Output the (X, Y) coordinate of the center of the cell containing the given text.  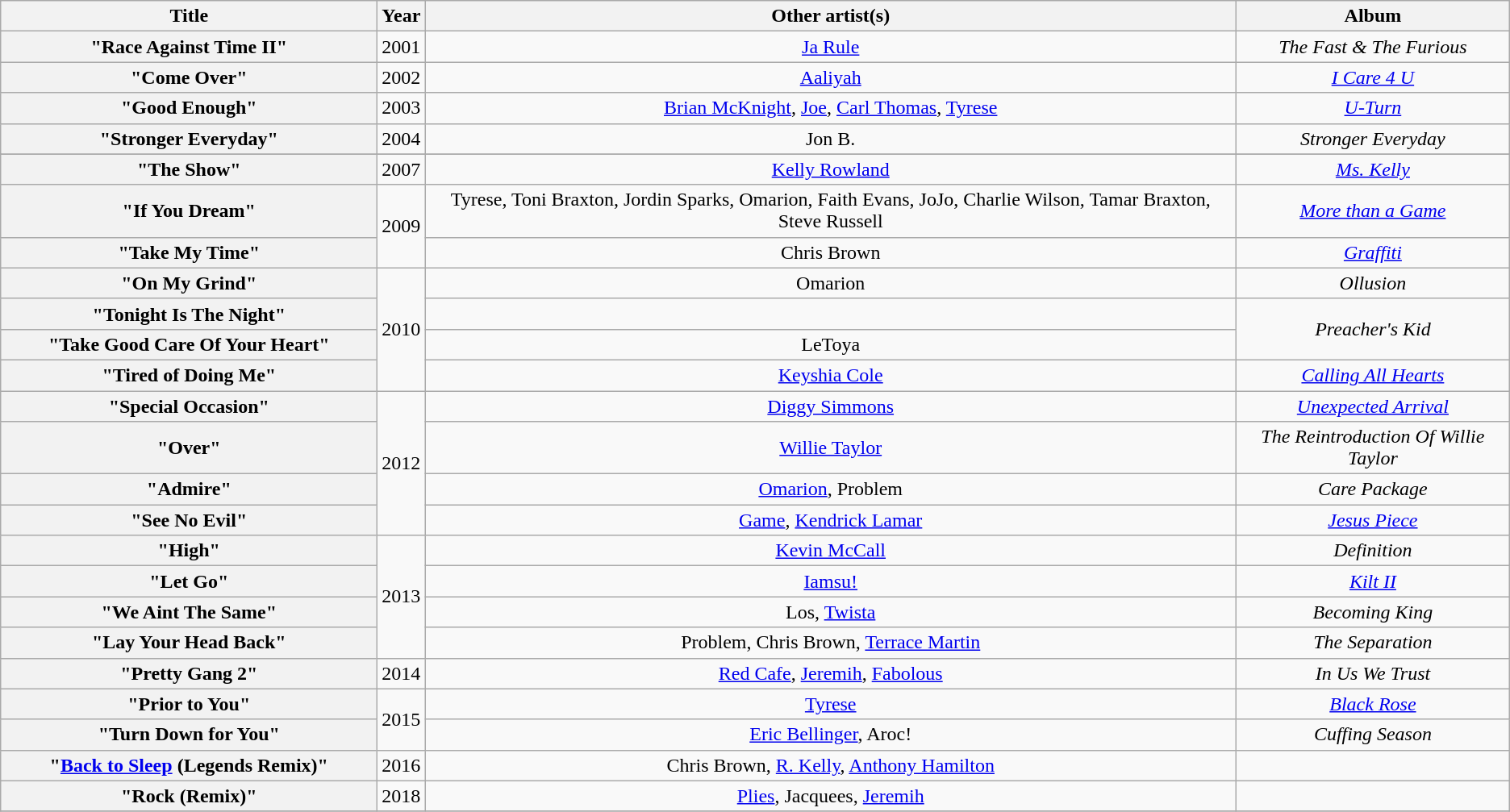
Diggy Simmons (831, 406)
"Tonight Is The Night" (189, 314)
Calling All Hearts (1373, 375)
"Admire" (189, 489)
Aaliyah (831, 77)
"We Aint The Same" (189, 612)
Other artist(s) (831, 16)
The Separation (1373, 643)
"Pretty Gang 2" (189, 673)
Brian McKnight, Joe, Carl Thomas, Tyrese (831, 108)
Tyrese (831, 704)
"Good Enough" (189, 108)
Omarion, Problem (831, 489)
In Us We Trust (1373, 673)
2001 (402, 47)
"Stronger Everyday" (189, 139)
"Back to Sleep (Legends Remix)" (189, 765)
"See No Evil" (189, 520)
Game, Kendrick Lamar (831, 520)
"Lay Your Head Back" (189, 643)
Iamsu! (831, 581)
"Rock (Remix)" (189, 796)
Chris Brown (831, 252)
Los, Twista (831, 612)
Red Cafe, Jeremih, Fabolous (831, 673)
2009 (402, 226)
Care Package (1373, 489)
"The Show" (189, 169)
2016 (402, 765)
"Take My Time" (189, 252)
"Tired of Doing Me" (189, 375)
Kelly Rowland (831, 169)
"Race Against Time II" (189, 47)
U-Turn (1373, 108)
Title (189, 16)
Jesus Piece (1373, 520)
2007 (402, 169)
Jon B. (831, 139)
Album (1373, 16)
Definition (1373, 551)
Omarion (831, 283)
Chris Brown, R. Kelly, Anthony Hamilton (831, 765)
2010 (402, 329)
2012 (402, 463)
Unexpected Arrival (1373, 406)
Kevin McCall (831, 551)
"Take Good Care Of Your Heart" (189, 344)
Stronger Everyday (1373, 139)
"On My Grind" (189, 283)
"Prior to You" (189, 704)
"Over" (189, 448)
Plies, Jacquees, Jeremih (831, 796)
The Reintroduction Of Willie Taylor (1373, 448)
Problem, Chris Brown, Terrace Martin (831, 643)
2013 (402, 597)
"Turn Down for You" (189, 735)
"Let Go" (189, 581)
Ms. Kelly (1373, 169)
Ja Rule (831, 47)
Tyrese, Toni Braxton, Jordin Sparks, Omarion, Faith Evans, JoJo, Charlie Wilson, Tamar Braxton, Steve Russell (831, 211)
"High" (189, 551)
Preacher's Kid (1373, 329)
Graffiti (1373, 252)
2014 (402, 673)
"Special Occasion" (189, 406)
Ollusion (1373, 283)
Keyshia Cole (831, 375)
Eric Bellinger, Aroc! (831, 735)
Black Rose (1373, 704)
"Come Over" (189, 77)
2018 (402, 796)
The Fast & The Furious (1373, 47)
"If You Dream" (189, 211)
Kilt II (1373, 581)
2004 (402, 139)
I Care 4 U (1373, 77)
2002 (402, 77)
Becoming King (1373, 612)
2003 (402, 108)
2015 (402, 719)
More than a Game (1373, 211)
Year (402, 16)
Cuffing Season (1373, 735)
Willie Taylor (831, 448)
LeToya (831, 344)
